Find where the given text appears and provide that cell's center as (x, y) coordinate. 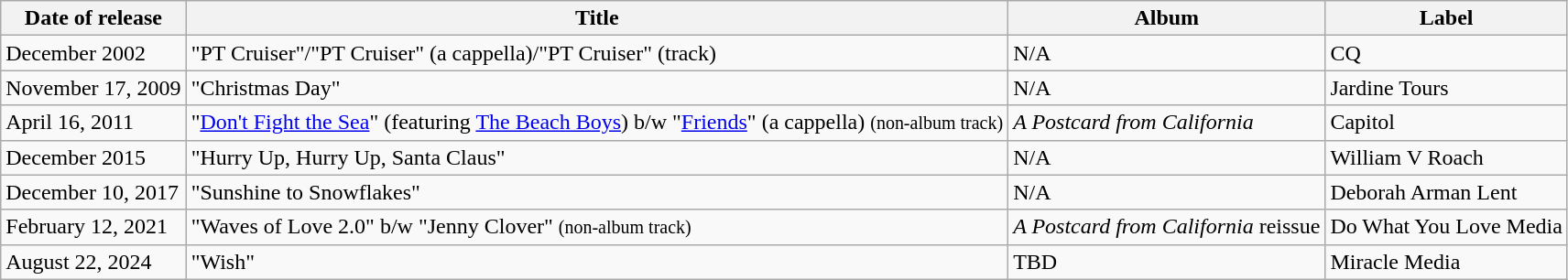
A Postcard from California (1167, 123)
Label (1447, 18)
"PT Cruiser"/"PT Cruiser" (a cappella)/"PT Cruiser" (track) (597, 53)
William V Roach (1447, 157)
"Don't Fight the Sea" (featuring The Beach Boys) b/w "Friends" (a cappella) (non-album track) (597, 123)
December 2015 (93, 157)
Album (1167, 18)
April 16, 2011 (93, 123)
August 22, 2024 (93, 262)
Title (597, 18)
"Christmas Day" (597, 88)
December 10, 2017 (93, 192)
Capitol (1447, 123)
"Sunshine to Snowflakes" (597, 192)
"Hurry Up, Hurry Up, Santa Claus" (597, 157)
November 17, 2009 (93, 88)
CQ (1447, 53)
A Postcard from California reissue (1167, 227)
Deborah Arman Lent (1447, 192)
December 2002 (93, 53)
Jardine Tours (1447, 88)
Do What You Love Media (1447, 227)
TBD (1167, 262)
"Wish" (597, 262)
February 12, 2021 (93, 227)
Date of release (93, 18)
Miracle Media (1447, 262)
"Waves of Love 2.0" b/w "Jenny Clover" (non-album track) (597, 227)
